Extract the (x, y) coordinate from the center of the cell holding the provided text.  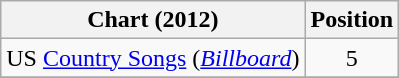
5 (352, 58)
US Country Songs (Billboard) (153, 58)
Position (352, 20)
Chart (2012) (153, 20)
